Search for the cell housing the specified text and yield its [x, y] center coordinate. 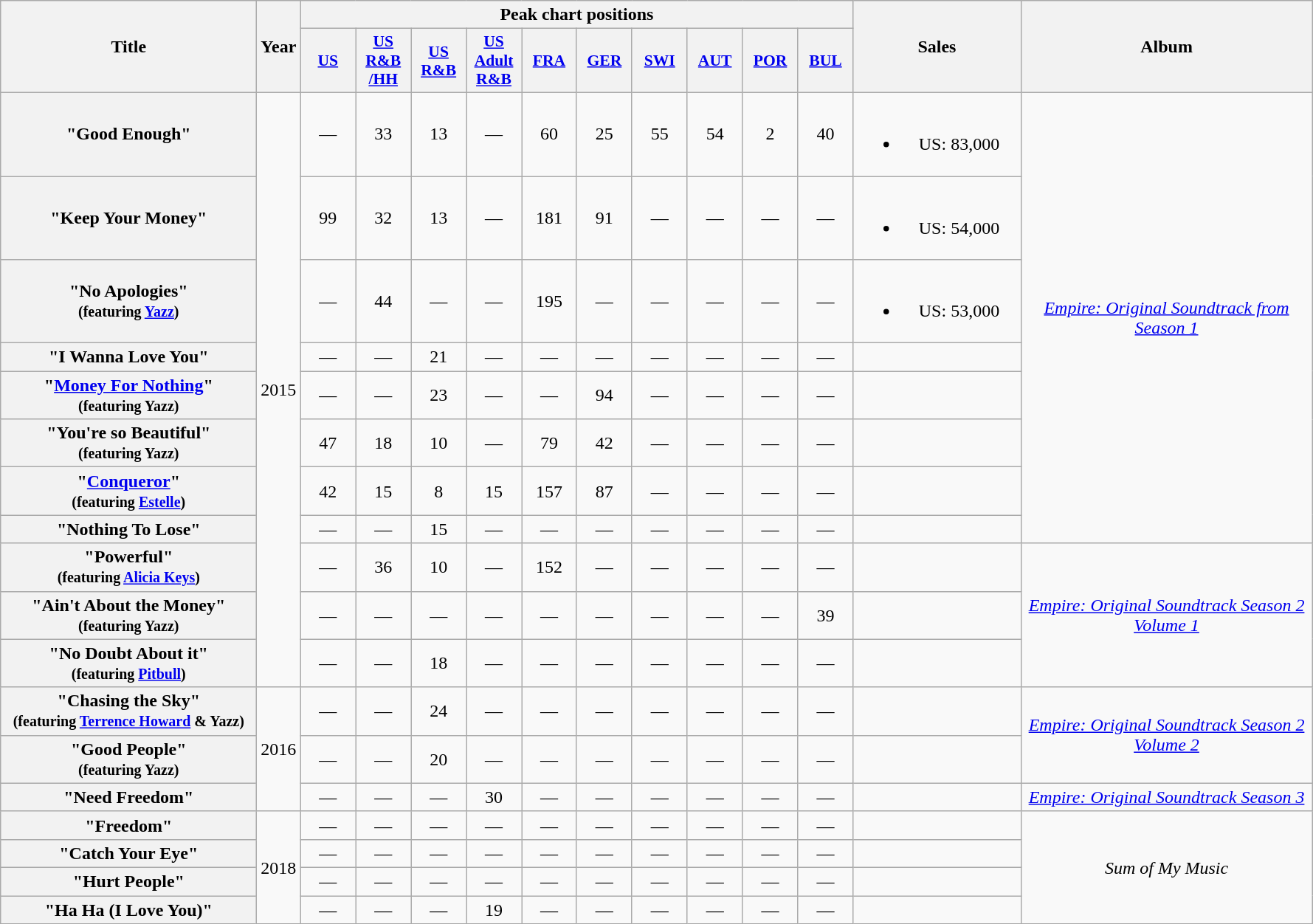
US: 83,000 [937, 134]
91 [604, 217]
2018 [279, 867]
54 [714, 134]
USR&B [438, 61]
55 [660, 134]
Sales [937, 47]
99 [328, 217]
US: 54,000 [937, 217]
44 [384, 301]
Title [128, 47]
8 [438, 492]
"Keep Your Money" [128, 217]
2015 [279, 390]
Empire: Original Soundtrack Season 3 [1166, 797]
181 [549, 217]
BUL [825, 61]
POR [771, 61]
Sum of My Music [1166, 867]
"Hurt People" [128, 881]
SWI [660, 61]
21 [438, 357]
32 [384, 217]
"No Apologies"(featuring Yazz) [128, 301]
"Chasing the Sky"(featuring Terrence Howard & Yazz) [128, 711]
GER [604, 61]
Year [279, 47]
25 [604, 134]
"No Doubt About it"(featuring Pitbull) [128, 663]
"Good People"(featuring Yazz) [128, 759]
"Nothing To Lose" [128, 529]
36 [384, 567]
"Ain't About the Money"(featuring Yazz) [128, 616]
"Good Enough" [128, 134]
23 [438, 396]
"Catch Your Eye" [128, 853]
"Powerful"(featuring Alicia Keys) [128, 567]
Empire: Original Soundtrack Season 2 Volume 1 [1166, 616]
33 [384, 134]
Peak chart positions [577, 15]
"Conqueror"(featuring Estelle) [128, 492]
2016 [279, 749]
39 [825, 616]
US [328, 61]
"Ha Ha (I Love You)" [128, 910]
152 [549, 567]
"Need Freedom" [128, 797]
Empire: Original Soundtrack from Season 1 [1166, 317]
19 [494, 910]
"You're so Beautiful"(featuring Yazz) [128, 443]
87 [604, 492]
Album [1166, 47]
"Money For Nothing"(featuring Yazz) [128, 396]
47 [328, 443]
Empire: Original Soundtrack Season 2 Volume 2 [1166, 735]
40 [825, 134]
94 [604, 396]
20 [438, 759]
2 [771, 134]
AUT [714, 61]
USR&B/HH [384, 61]
US: 53,000 [937, 301]
79 [549, 443]
24 [438, 711]
60 [549, 134]
USAdultR&B [494, 61]
30 [494, 797]
"Freedom" [128, 825]
157 [549, 492]
195 [549, 301]
FRA [549, 61]
"I Wanna Love You" [128, 357]
